Detect which cell encompasses the target text, then output its [X, Y] center coordinate. 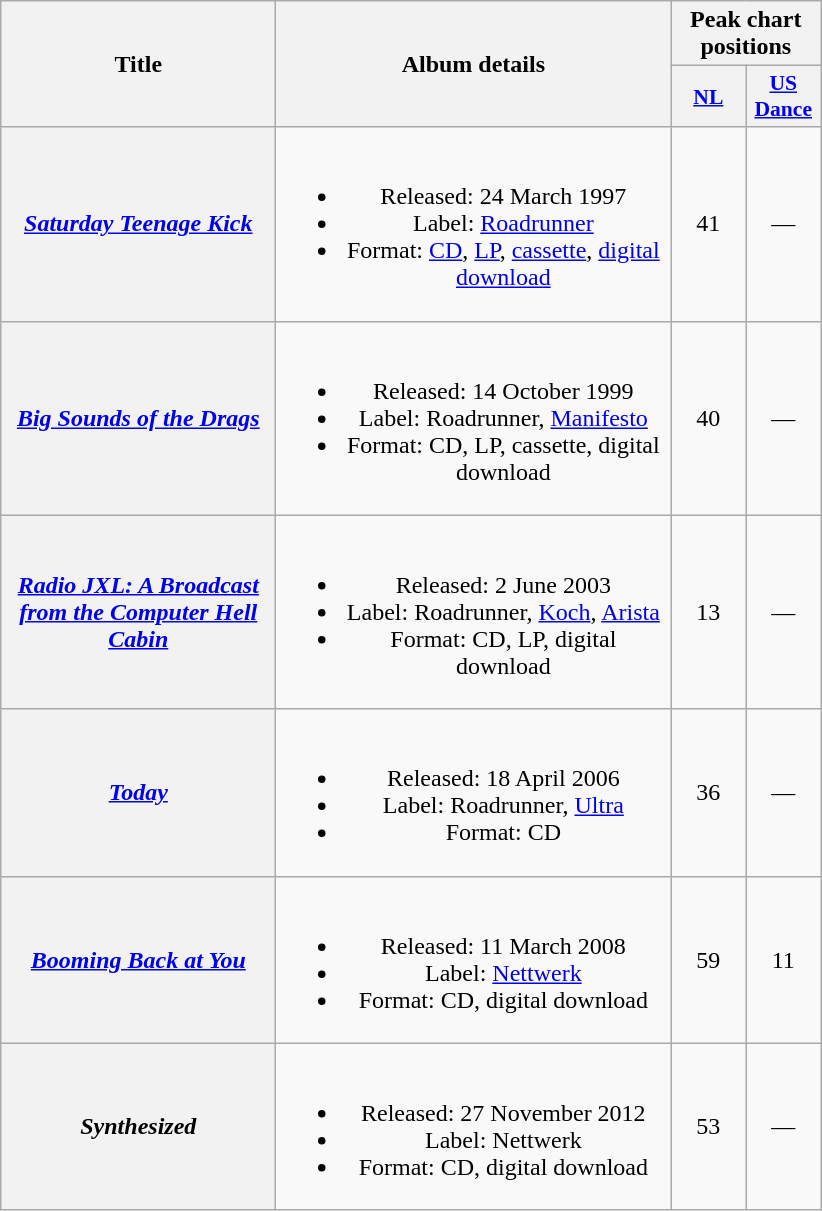
Released: 2 June 2003Label: Roadrunner, Koch, AristaFormat: CD, LP, digital download [474, 612]
40 [708, 418]
53 [708, 1126]
Synthesized [138, 1126]
USDance [784, 96]
Peak chart positions [746, 34]
11 [784, 960]
Released: 11 March 2008Label: NettwerkFormat: CD, digital download [474, 960]
36 [708, 792]
59 [708, 960]
Radio JXL: A Broadcast from the Computer Hell Cabin [138, 612]
Released: 14 October 1999Label: Roadrunner, ManifestoFormat: CD, LP, cassette, digital download [474, 418]
Booming Back at You [138, 960]
41 [708, 224]
Saturday Teenage Kick [138, 224]
Released: 27 November 2012Label: NettwerkFormat: CD, digital download [474, 1126]
13 [708, 612]
Big Sounds of the Drags [138, 418]
Released: 18 April 2006Label: Roadrunner, UltraFormat: CD [474, 792]
Title [138, 64]
Released: 24 March 1997Label: RoadrunnerFormat: CD, LP, cassette, digital download [474, 224]
Today [138, 792]
Album details [474, 64]
NL [708, 96]
